Return [X, Y] of the center of cell containing provided text 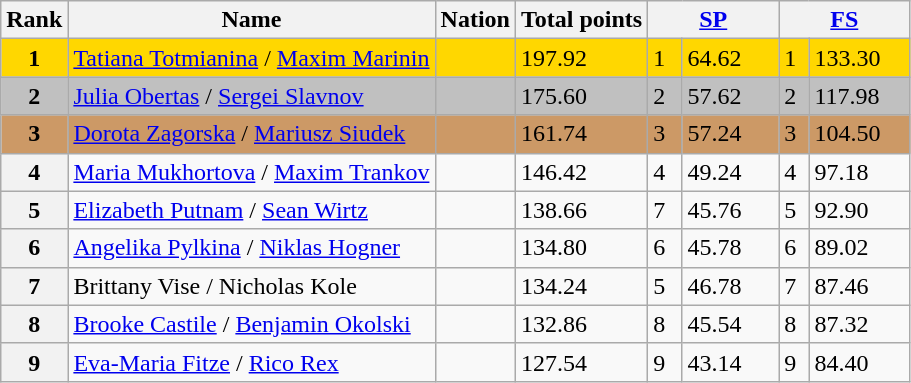
SP [714, 20]
Julia Obertas / Sergei Slavnov [252, 96]
146.42 [581, 172]
43.14 [730, 362]
197.92 [581, 58]
Eva-Maria Fitze / Rico Rex [252, 362]
64.62 [730, 58]
133.30 [860, 58]
134.80 [581, 248]
Nation [475, 20]
Name [252, 20]
FS [844, 20]
57.24 [730, 134]
117.98 [860, 96]
Tatiana Totmianina / Maxim Marinin [252, 58]
Angelika Pylkina / Niklas Hogner [252, 248]
Maria Mukhortova / Maxim Trankov [252, 172]
Elizabeth Putnam / Sean Wirtz [252, 210]
132.86 [581, 324]
134.24 [581, 286]
161.74 [581, 134]
45.76 [730, 210]
104.50 [860, 134]
97.18 [860, 172]
49.24 [730, 172]
Dorota Zagorska / Mariusz Siudek [252, 134]
87.32 [860, 324]
45.78 [730, 248]
45.54 [730, 324]
89.02 [860, 248]
127.54 [581, 362]
57.62 [730, 96]
84.40 [860, 362]
92.90 [860, 210]
Brooke Castile / Benjamin Okolski [252, 324]
Brittany Vise / Nicholas Kole [252, 286]
138.66 [581, 210]
87.46 [860, 286]
175.60 [581, 96]
46.78 [730, 286]
Rank [34, 20]
Total points [581, 20]
